Extract the (x, y) coordinate from the center of the cell holding the provided text.  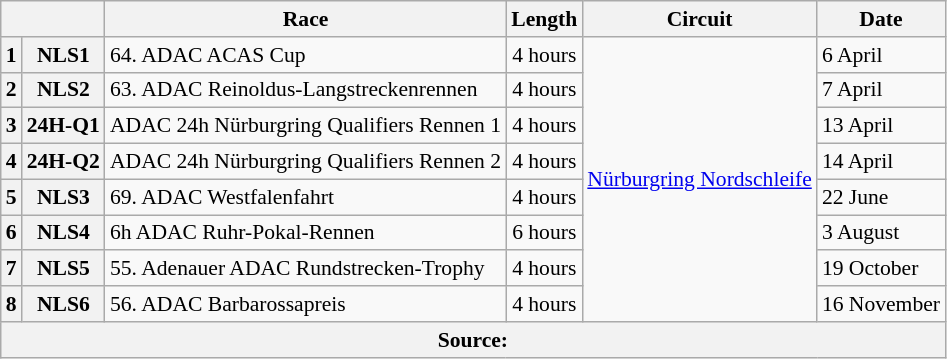
Source: (473, 340)
ADAC 24h Nürburgring Qualifiers Rennen 2 (306, 162)
6 (12, 233)
Nürburgring Nordschleife (700, 180)
22 June (881, 197)
63. ADAC Reinoldus-Langstreckenrennen (306, 90)
4 (12, 162)
7 (12, 269)
2 (12, 90)
NLS3 (64, 197)
1 (12, 55)
Date (881, 19)
3 August (881, 233)
14 April (881, 162)
7 April (881, 90)
24H-Q2 (64, 162)
16 November (881, 304)
Length (544, 19)
13 April (881, 126)
8 (12, 304)
Circuit (700, 19)
6 hours (544, 233)
24H-Q1 (64, 126)
64. ADAC ACAS Cup (306, 55)
NLS1 (64, 55)
5 (12, 197)
55. Adenauer ADAC Rundstrecken-Trophy (306, 269)
19 October (881, 269)
69. ADAC Westfalenfahrt (306, 197)
NLS4 (64, 233)
Race (306, 19)
3 (12, 126)
NLS2 (64, 90)
NLS6 (64, 304)
6 April (881, 55)
56. ADAC Barbarossapreis (306, 304)
NLS5 (64, 269)
6h ADAC Ruhr-Pokal-Rennen (306, 233)
ADAC 24h Nürburgring Qualifiers Rennen 1 (306, 126)
